Output the (x, y) coordinate of the center of the cell containing the given text.  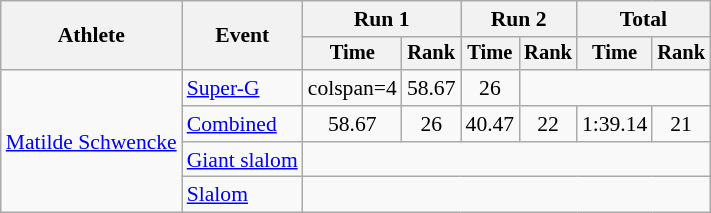
Slalom (242, 195)
Matilde Schwencke (92, 141)
Giant slalom (242, 160)
Run 2 (519, 19)
Combined (242, 124)
Event (242, 36)
Super-G (242, 88)
21 (681, 124)
1:39.14 (614, 124)
colspan=4 (352, 88)
Athlete (92, 36)
40.47 (490, 124)
Total (644, 19)
22 (548, 124)
Run 1 (382, 19)
